Detect which cell encompasses the target text, then output its (x, y) center coordinate. 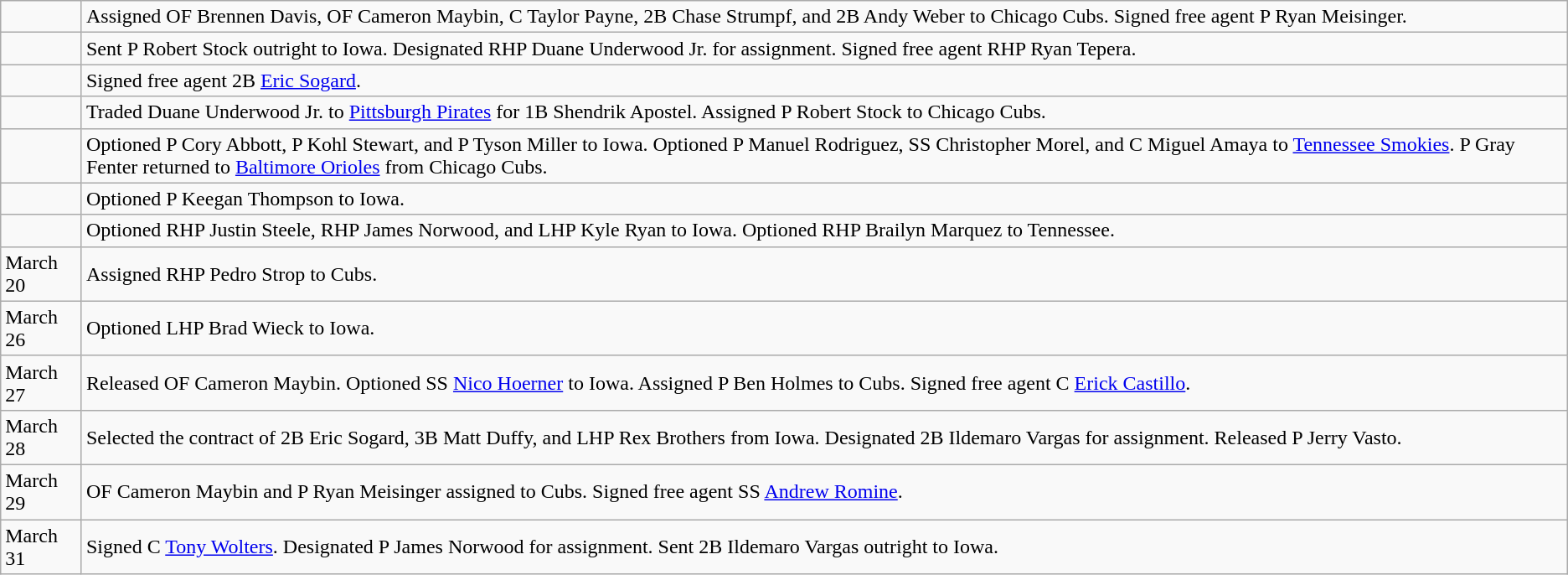
Assigned RHP Pedro Strop to Cubs. (824, 273)
March 29 (42, 491)
Signed C Tony Wolters. Designated P James Norwood for assignment. Sent 2B Ildemaro Vargas outright to Iowa. (824, 547)
OF Cameron Maybin and P Ryan Meisinger assigned to Cubs. Signed free agent SS Andrew Romine. (824, 491)
Signed free agent 2B Eric Sogard. (824, 80)
March 27 (42, 382)
Optioned LHP Brad Wieck to Iowa. (824, 329)
Sent P Robert Stock outright to Iowa. Designated RHP Duane Underwood Jr. for assignment. Signed free agent RHP Ryan Tepera. (824, 49)
March 31 (42, 547)
Traded Duane Underwood Jr. to Pittsburgh Pirates for 1B Shendrik Apostel. Assigned P Robert Stock to Chicago Cubs. (824, 112)
March 26 (42, 329)
Optioned RHP Justin Steele, RHP James Norwood, and LHP Kyle Ryan to Iowa. Optioned RHP Brailyn Marquez to Tennessee. (824, 231)
March 20 (42, 273)
Optioned P Keegan Thompson to Iowa. (824, 199)
March 28 (42, 438)
Released OF Cameron Maybin. Optioned SS Nico Hoerner to Iowa. Assigned P Ben Holmes to Cubs. Signed free agent C Erick Castillo. (824, 382)
